From the cell containing the given text, extract its center point as [X, Y] coordinate. 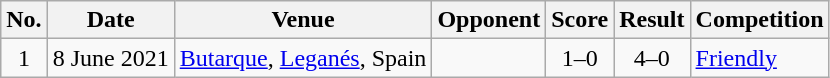
Opponent [489, 20]
Butarque, Leganés, Spain [303, 58]
Date [110, 20]
8 June 2021 [110, 58]
Score [580, 20]
4–0 [652, 58]
Result [652, 20]
Venue [303, 20]
Competition [760, 20]
1 [24, 58]
1–0 [580, 58]
No. [24, 20]
Friendly [760, 58]
